Extract the (X, Y) coordinate from the center of the cell holding the provided text.  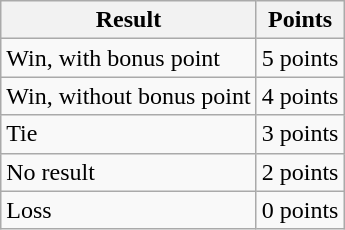
Result (128, 20)
Win, with bonus point (128, 58)
2 points (300, 172)
4 points (300, 96)
Points (300, 20)
Tie (128, 134)
Loss (128, 210)
No result (128, 172)
5 points (300, 58)
0 points (300, 210)
3 points (300, 134)
Win, without bonus point (128, 96)
